Extract the (x, y) coordinate from the center of the cell holding the provided text.  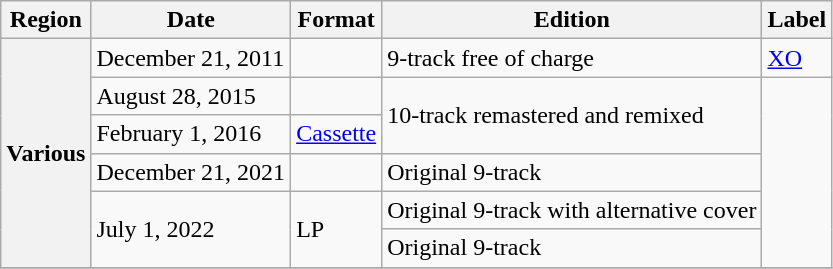
Format (336, 20)
Various (46, 153)
9-track free of charge (572, 58)
Original 9-track with alternative cover (572, 210)
February 1, 2016 (191, 134)
XO (797, 58)
Region (46, 20)
August 28, 2015 (191, 96)
Date (191, 20)
December 21, 2011 (191, 58)
LP (336, 229)
10-track remastered and remixed (572, 115)
July 1, 2022 (191, 229)
Label (797, 20)
December 21, 2021 (191, 172)
Edition (572, 20)
Cassette (336, 134)
